Capture the cell that displays the provided text and extract its [x, y] central coordinate. 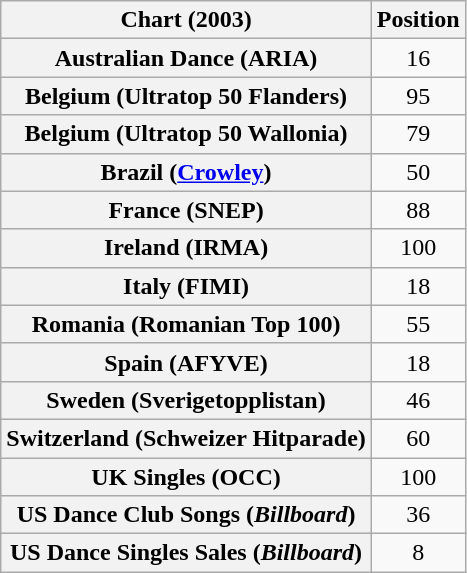
Belgium (Ultratop 50 Flanders) [186, 96]
Brazil (Crowley) [186, 172]
88 [418, 210]
France (SNEP) [186, 210]
50 [418, 172]
Romania (Romanian Top 100) [186, 324]
Sweden (Sverigetopplistan) [186, 400]
36 [418, 515]
55 [418, 324]
Position [418, 20]
95 [418, 96]
Switzerland (Schweizer Hitparade) [186, 438]
60 [418, 438]
79 [418, 134]
Spain (AFYVE) [186, 362]
Chart (2003) [186, 20]
UK Singles (OCC) [186, 477]
46 [418, 400]
Belgium (Ultratop 50 Wallonia) [186, 134]
US Dance Singles Sales (Billboard) [186, 553]
US Dance Club Songs (Billboard) [186, 515]
Ireland (IRMA) [186, 248]
16 [418, 58]
Italy (FIMI) [186, 286]
8 [418, 553]
Australian Dance (ARIA) [186, 58]
